From the cell containing the given text, extract its center point as (x, y) coordinate. 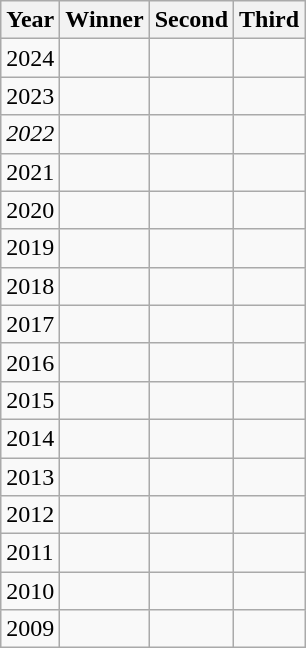
2018 (30, 286)
2013 (30, 477)
2010 (30, 591)
2020 (30, 210)
2023 (30, 96)
2017 (30, 324)
2022 (30, 134)
2016 (30, 362)
2024 (30, 58)
2011 (30, 553)
2009 (30, 629)
Second (191, 20)
Third (270, 20)
Winner (104, 20)
2019 (30, 248)
2014 (30, 438)
2021 (30, 172)
2015 (30, 400)
2012 (30, 515)
Year (30, 20)
